For the text-containing cell, return its midpoint in [X, Y] coordinate format. 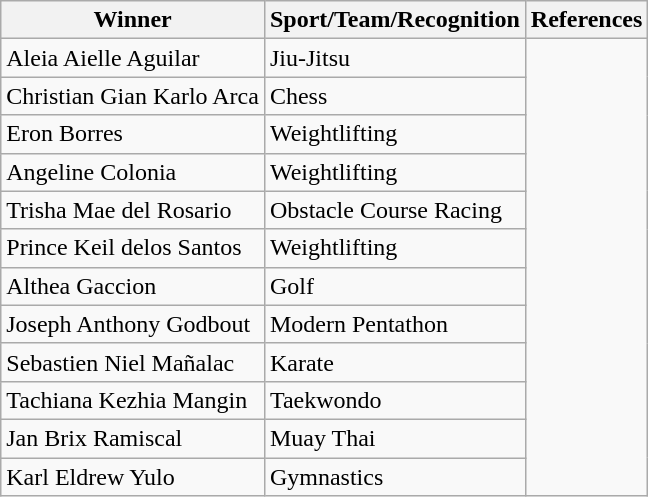
Gymnastics [394, 477]
Tachiana Kezhia Mangin [133, 400]
Sport/Team/Recognition [394, 20]
Aleia Aielle Aguilar [133, 58]
Joseph Anthony Godbout [133, 324]
Eron Borres [133, 134]
Obstacle Course Racing [394, 210]
Karl Eldrew Yulo [133, 477]
Angeline Colonia [133, 172]
Taekwondo [394, 400]
Modern Pentathon [394, 324]
Karate [394, 362]
Prince Keil delos Santos [133, 248]
Jan Brix Ramiscal [133, 438]
Muay Thai [394, 438]
References [586, 20]
Trisha Mae del Rosario [133, 210]
Althea Gaccion [133, 286]
Sebastien Niel Mañalac [133, 362]
Golf [394, 286]
Jiu-Jitsu [394, 58]
Winner [133, 20]
Christian Gian Karlo Arca [133, 96]
Chess [394, 96]
